Return [x, y] of the center of cell containing provided text 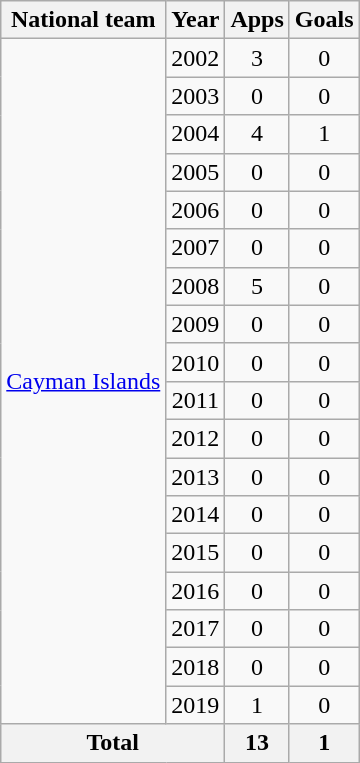
2012 [196, 438]
2008 [196, 286]
2018 [196, 667]
Total [113, 743]
2011 [196, 400]
2009 [196, 324]
2013 [196, 477]
2010 [196, 362]
2019 [196, 705]
2014 [196, 515]
2015 [196, 553]
4 [257, 134]
2002 [196, 58]
2004 [196, 134]
3 [257, 58]
Year [196, 20]
National team [84, 20]
Goals [324, 20]
Apps [257, 20]
Cayman Islands [84, 382]
2016 [196, 591]
5 [257, 286]
13 [257, 743]
2006 [196, 210]
2017 [196, 629]
2005 [196, 172]
2003 [196, 96]
2007 [196, 248]
